Pinpoint the cell where the given text exists, returning its [X, Y] midpoint coordinate. 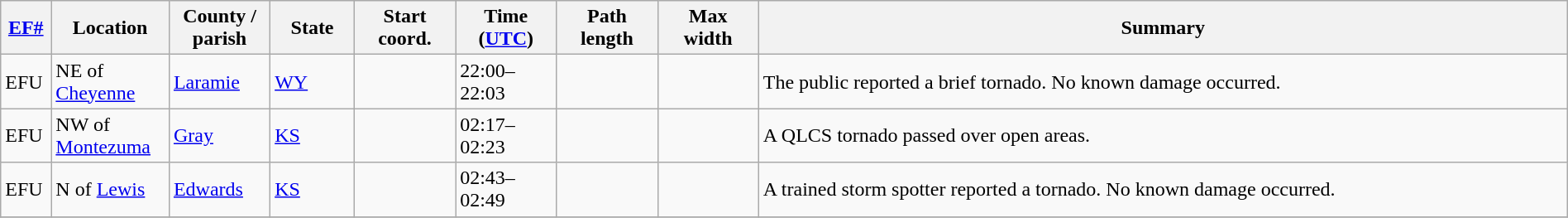
Path length [607, 28]
Max width [708, 28]
02:17–02:23 [506, 136]
Start coord. [404, 28]
Gray [219, 136]
County / parish [219, 28]
A QLCS tornado passed over open areas. [1163, 136]
NW of Montezuma [111, 136]
Location [111, 28]
WY [313, 81]
Time (UTC) [506, 28]
EF# [26, 28]
Laramie [219, 81]
22:00–22:03 [506, 81]
02:43–02:49 [506, 189]
Edwards [219, 189]
N of Lewis [111, 189]
NE of Cheyenne [111, 81]
A trained storm spotter reported a tornado. No known damage occurred. [1163, 189]
State [313, 28]
Summary [1163, 28]
The public reported a brief tornado. No known damage occurred. [1163, 81]
